Return the (X, Y) coordinate for the center point of the cell that contains the specified text.  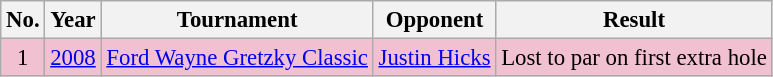
Justin Hicks (434, 58)
2008 (73, 58)
Lost to par on first extra hole (634, 58)
Year (73, 20)
Tournament (237, 20)
Ford Wayne Gretzky Classic (237, 58)
Opponent (434, 20)
Result (634, 20)
No. (23, 20)
1 (23, 58)
